Return (X, Y) of the center of cell containing provided text 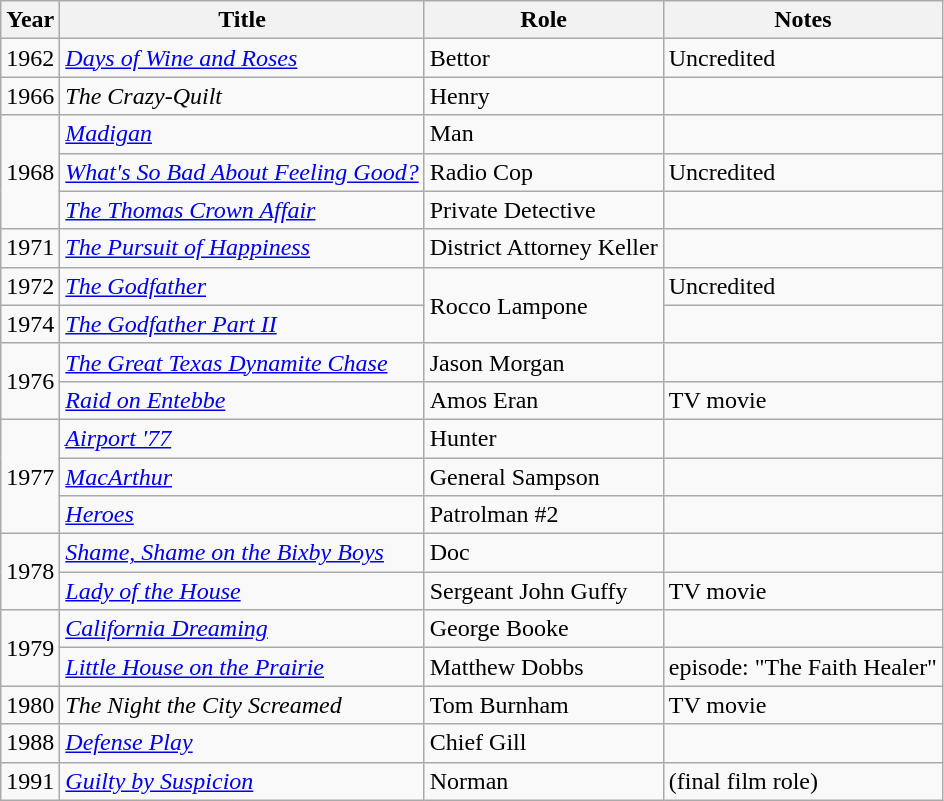
The Crazy-Quilt (242, 96)
Notes (802, 20)
Hunter (544, 438)
Guilty by Suspicion (242, 781)
Lady of the House (242, 591)
The Night the City Screamed (242, 705)
1962 (30, 58)
1971 (30, 248)
1978 (30, 572)
What's So Bad About Feeling Good? (242, 172)
California Dreaming (242, 629)
episode: "The Faith Healer" (802, 667)
Airport '77 (242, 438)
Sergeant John Guffy (544, 591)
Private Detective (544, 210)
The Godfather (242, 286)
Days of Wine and Roses (242, 58)
Madigan (242, 134)
Radio Cop (544, 172)
Bettor (544, 58)
Matthew Dobbs (544, 667)
1988 (30, 743)
1972 (30, 286)
MacArthur (242, 477)
1980 (30, 705)
Shame, Shame on the Bixby Boys (242, 553)
The Godfather Part II (242, 324)
(final film role) (802, 781)
1977 (30, 476)
The Pursuit of Happiness (242, 248)
1976 (30, 381)
1968 (30, 172)
Little House on the Prairie (242, 667)
Man (544, 134)
1991 (30, 781)
1966 (30, 96)
District Attorney Keller (544, 248)
1974 (30, 324)
Raid on Entebbe (242, 400)
Doc (544, 553)
Jason Morgan (544, 362)
Chief Gill (544, 743)
Role (544, 20)
The Great Texas Dynamite Chase (242, 362)
Norman (544, 781)
George Booke (544, 629)
Heroes (242, 515)
Patrolman #2 (544, 515)
Tom Burnham (544, 705)
Amos Eran (544, 400)
General Sampson (544, 477)
Henry (544, 96)
Defense Play (242, 743)
Rocco Lampone (544, 305)
Title (242, 20)
1979 (30, 648)
Year (30, 20)
The Thomas Crown Affair (242, 210)
